Return (x, y) of the center of cell containing provided text 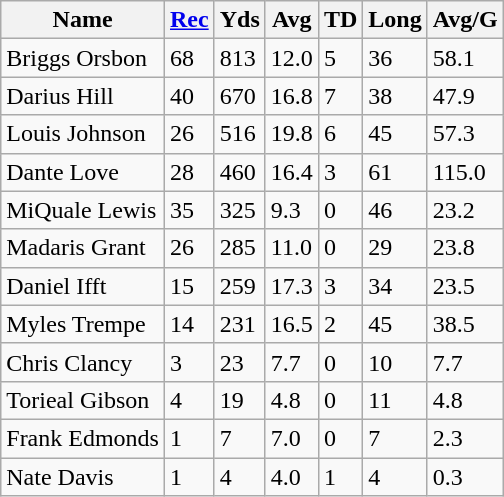
813 (240, 58)
Avg/G (465, 20)
Madaris Grant (83, 248)
7.0 (292, 438)
57.3 (465, 134)
16.8 (292, 96)
68 (189, 58)
40 (189, 96)
115.0 (465, 172)
16.4 (292, 172)
34 (395, 286)
23.2 (465, 210)
38.5 (465, 324)
Dante Love (83, 172)
11 (395, 400)
Darius Hill (83, 96)
460 (240, 172)
46 (395, 210)
12.0 (292, 58)
11.0 (292, 248)
28 (189, 172)
19.8 (292, 134)
285 (240, 248)
0.3 (465, 477)
Nate Davis (83, 477)
38 (395, 96)
2.3 (465, 438)
Name (83, 20)
4.0 (292, 477)
35 (189, 210)
Daniel Ifft (83, 286)
MiQuale Lewis (83, 210)
Frank Edmonds (83, 438)
516 (240, 134)
23 (240, 362)
231 (240, 324)
9.3 (292, 210)
Avg (292, 20)
259 (240, 286)
Torieal Gibson (83, 400)
23.8 (465, 248)
16.5 (292, 324)
14 (189, 324)
TD (340, 20)
Briggs Orsbon (83, 58)
6 (340, 134)
2 (340, 324)
15 (189, 286)
47.9 (465, 96)
61 (395, 172)
Myles Trempe (83, 324)
Louis Johnson (83, 134)
670 (240, 96)
Yds (240, 20)
36 (395, 58)
Long (395, 20)
5 (340, 58)
17.3 (292, 286)
29 (395, 248)
325 (240, 210)
58.1 (465, 58)
23.5 (465, 286)
10 (395, 362)
Chris Clancy (83, 362)
19 (240, 400)
Rec (189, 20)
